Pinpoint the cell where the given text exists, returning its (X, Y) midpoint coordinate. 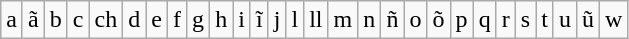
w (614, 20)
l (295, 20)
s (525, 20)
i (242, 20)
d (134, 20)
p (462, 20)
ñ (392, 20)
u (564, 20)
ũ (588, 20)
t (545, 20)
m (343, 20)
ch (106, 20)
q (484, 20)
ã (33, 20)
f (178, 20)
c (78, 20)
o (416, 20)
r (506, 20)
ĩ (259, 20)
n (370, 20)
j (277, 20)
ll (316, 20)
g (198, 20)
a (12, 20)
õ (438, 20)
e (157, 20)
b (56, 20)
h (222, 20)
